Locate the cell with the specified text and output its [X, Y] center coordinate. 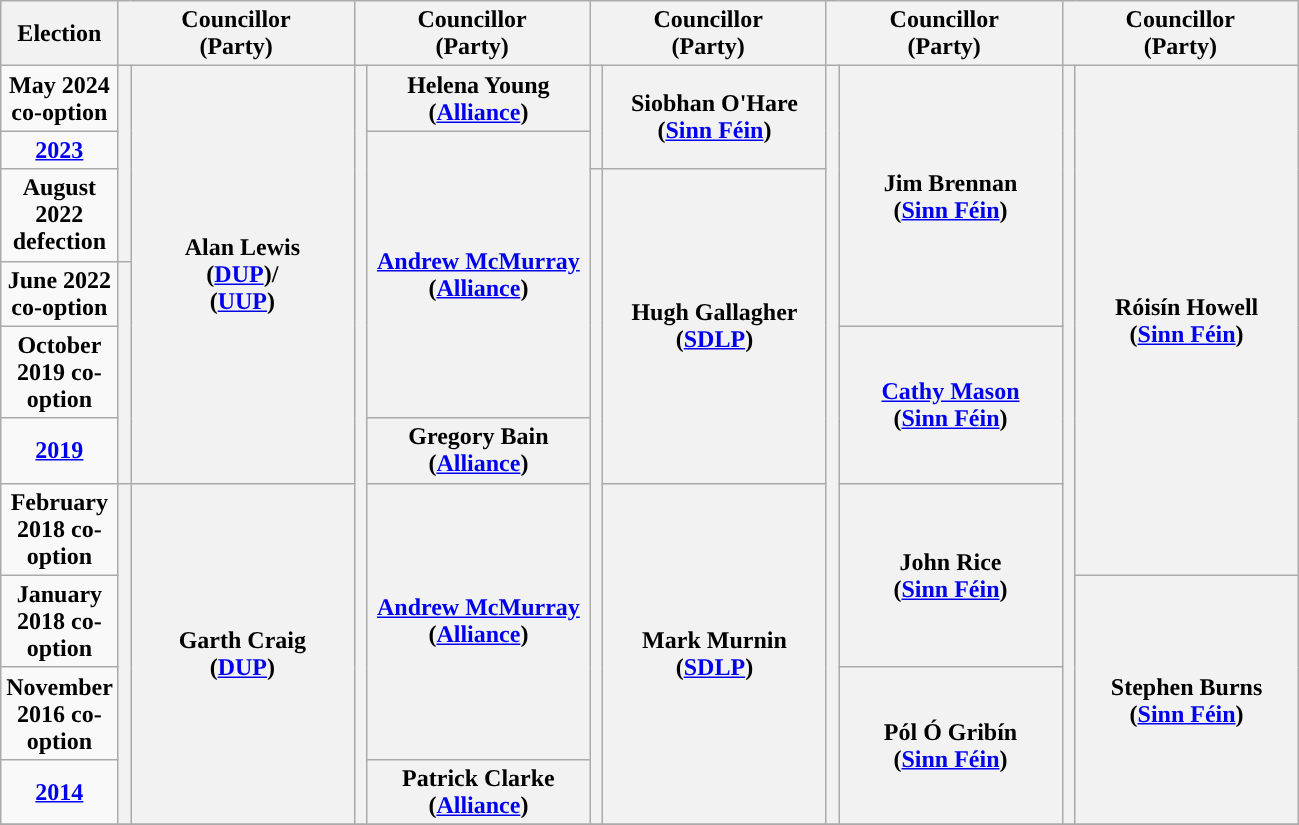
October 2019 co-option [60, 372]
Jim Brennan (Sinn Féin) [951, 196]
Siobhan O'Hare (Sinn Féin) [715, 118]
Garth Craig (DUP) [243, 654]
2023 [60, 150]
February 2018 co-option [60, 529]
Alan Lewis (DUP)/ (UUP) [243, 274]
Mark Murnin (SDLP) [715, 654]
Election [60, 34]
November 2016 co-option [60, 713]
2019 [60, 450]
January 2018 co-option [60, 621]
Patrick Clarke (Alliance) [479, 792]
Pól Ó Gribín (Sinn Féin) [951, 746]
August 2022 defection [60, 215]
Hugh Gallagher (SDLP) [715, 326]
Róisín Howell (Sinn Féin) [1187, 320]
Helena Young (Alliance) [479, 98]
John Rice (Sinn Féin) [951, 575]
Stephen Burns (Sinn Féin) [1187, 700]
Cathy Mason (Sinn Féin) [951, 404]
2014 [60, 792]
May 2024 co-option [60, 98]
June 2022 co-option [60, 294]
Gregory Bain (Alliance) [479, 450]
